Extract the (X, Y) coordinate from the center of the cell holding the provided text.  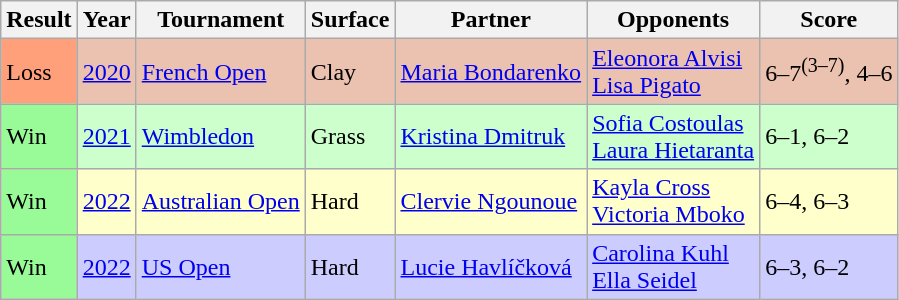
6–7(3–7), 4–6 (829, 72)
Score (829, 20)
Opponents (674, 20)
Carolina Kuhl Ella Seidel (674, 266)
Eleonora Alvisi Lisa Pigato (674, 72)
Kristina Dmitruk (491, 136)
Maria Bondarenko (491, 72)
Kayla Cross Victoria Mboko (674, 202)
2021 (106, 136)
Loss (39, 72)
6–4, 6–3 (829, 202)
French Open (220, 72)
Clay (350, 72)
6–1, 6–2 (829, 136)
6–3, 6–2 (829, 266)
Grass (350, 136)
Tournament (220, 20)
Result (39, 20)
2020 (106, 72)
Clervie Ngounoue (491, 202)
Wimbledon (220, 136)
Sofia Costoulas Laura Hietaranta (674, 136)
Partner (491, 20)
Australian Open (220, 202)
Lucie Havlíčková (491, 266)
Surface (350, 20)
Year (106, 20)
US Open (220, 266)
